Find where the given text appears and provide that cell's center as [X, Y] coordinate. 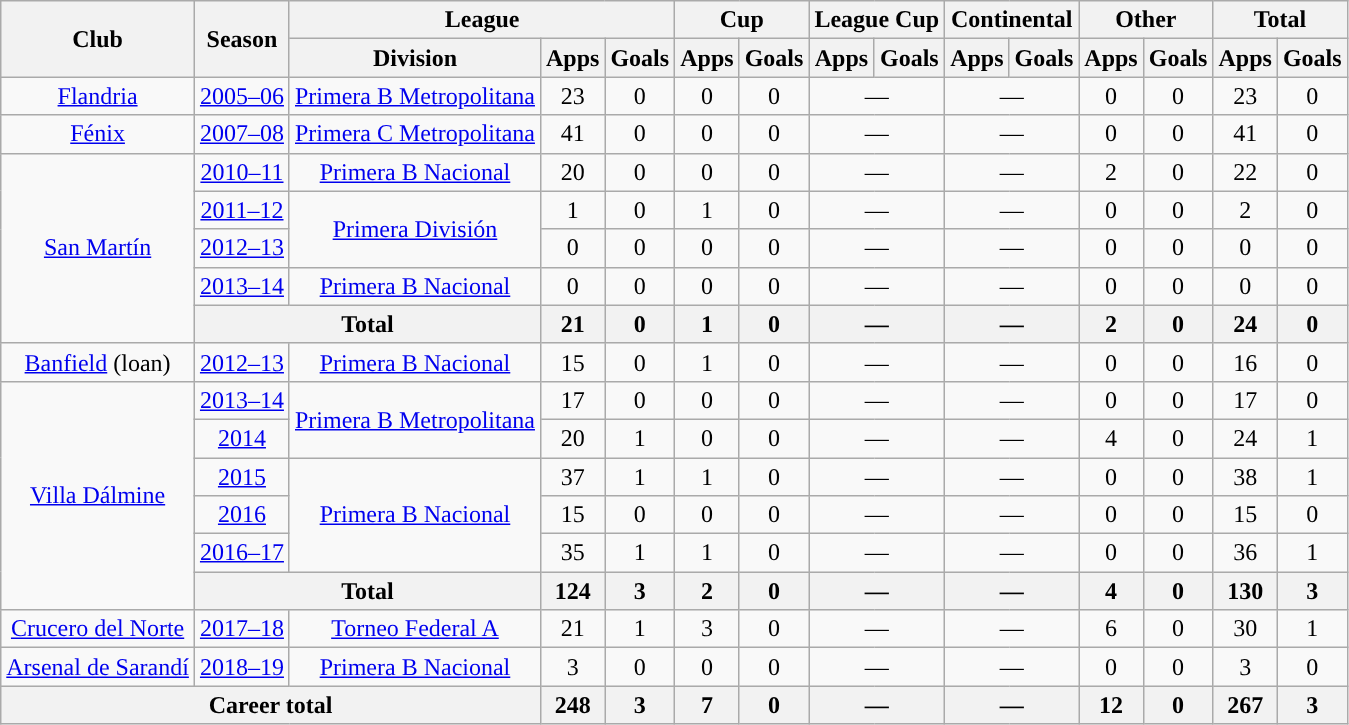
Crucero del Norte [98, 629]
35 [572, 553]
30 [1245, 629]
Other [1146, 20]
2016–17 [242, 553]
2014 [242, 438]
Banfield (loan) [98, 362]
Continental [1012, 20]
2010–11 [242, 172]
Division [414, 58]
16 [1245, 362]
League Cup [877, 20]
Fénix [98, 134]
124 [572, 591]
Cup [742, 20]
267 [1245, 705]
248 [572, 705]
Club [98, 39]
Primera C Metropolitana [414, 134]
Career total [271, 705]
37 [572, 477]
2016 [242, 515]
2011–12 [242, 210]
38 [1245, 477]
2018–19 [242, 667]
22 [1245, 172]
Flandria [98, 96]
League [482, 20]
2015 [242, 477]
2005–06 [242, 96]
2007–08 [242, 134]
36 [1245, 553]
San Martín [98, 248]
12 [1111, 705]
Villa Dálmine [98, 495]
Torneo Federal A [414, 629]
2017–18 [242, 629]
130 [1245, 591]
6 [1111, 629]
Arsenal de Sarandí [98, 667]
7 [707, 705]
Season [242, 39]
Primera División [414, 229]
